Locate the cell with the specified text and output its [x, y] center coordinate. 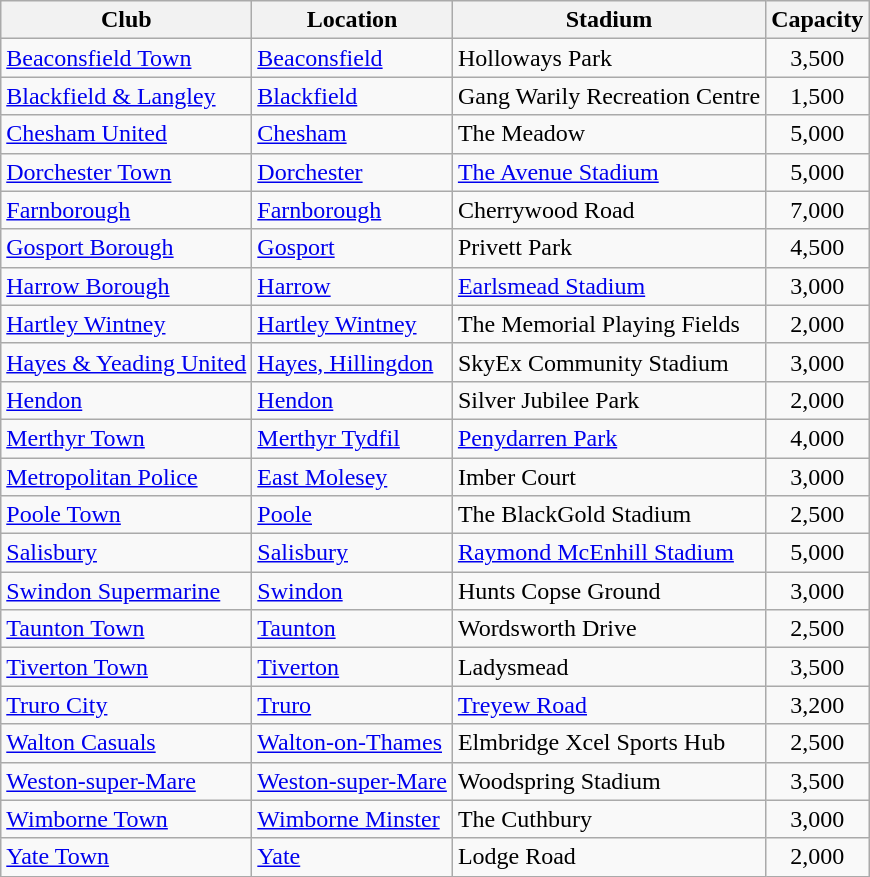
Dorchester Town [126, 172]
Stadium [608, 20]
Tiverton [352, 667]
Imber Court [608, 477]
Chesham [352, 134]
1,500 [818, 96]
Yate [352, 857]
Penydarren Park [608, 438]
Raymond McEnhill Stadium [608, 553]
Metropolitan Police [126, 477]
Beaconsfield [352, 58]
Lodge Road [608, 857]
Location [352, 20]
Gosport [352, 248]
Harrow Borough [126, 286]
Wimborne Minster [352, 819]
The Meadow [608, 134]
Holloways Park [608, 58]
East Molesey [352, 477]
Hayes & Yeading United [126, 362]
Woodspring Stadium [608, 781]
Taunton [352, 629]
Privett Park [608, 248]
Swindon [352, 591]
7,000 [818, 210]
Wordsworth Drive [608, 629]
The Avenue Stadium [608, 172]
Cherrywood Road [608, 210]
Blackfield & Langley [126, 96]
Beaconsfield Town [126, 58]
The Memorial Playing Fields [608, 324]
Chesham United [126, 134]
Yate Town [126, 857]
Capacity [818, 20]
Gosport Borough [126, 248]
3,200 [818, 705]
Hayes, Hillingdon [352, 362]
Treyew Road [608, 705]
Ladysmead [608, 667]
The BlackGold Stadium [608, 515]
Hunts Copse Ground [608, 591]
Merthyr Tydfil [352, 438]
Earlsmead Stadium [608, 286]
Taunton Town [126, 629]
Truro City [126, 705]
4,500 [818, 248]
The Cuthbury [608, 819]
Poole [352, 515]
Wimborne Town [126, 819]
Merthyr Town [126, 438]
Tiverton Town [126, 667]
Harrow [352, 286]
Swindon Supermarine [126, 591]
Dorchester [352, 172]
Walton-on-Thames [352, 743]
Truro [352, 705]
Elmbridge Xcel Sports Hub [608, 743]
Silver Jubilee Park [608, 400]
Blackfield [352, 96]
Club [126, 20]
Gang Warily Recreation Centre [608, 96]
Walton Casuals [126, 743]
SkyEx Community Stadium [608, 362]
4,000 [818, 438]
Poole Town [126, 515]
